From the cell containing the given text, extract its center point as (X, Y) coordinate. 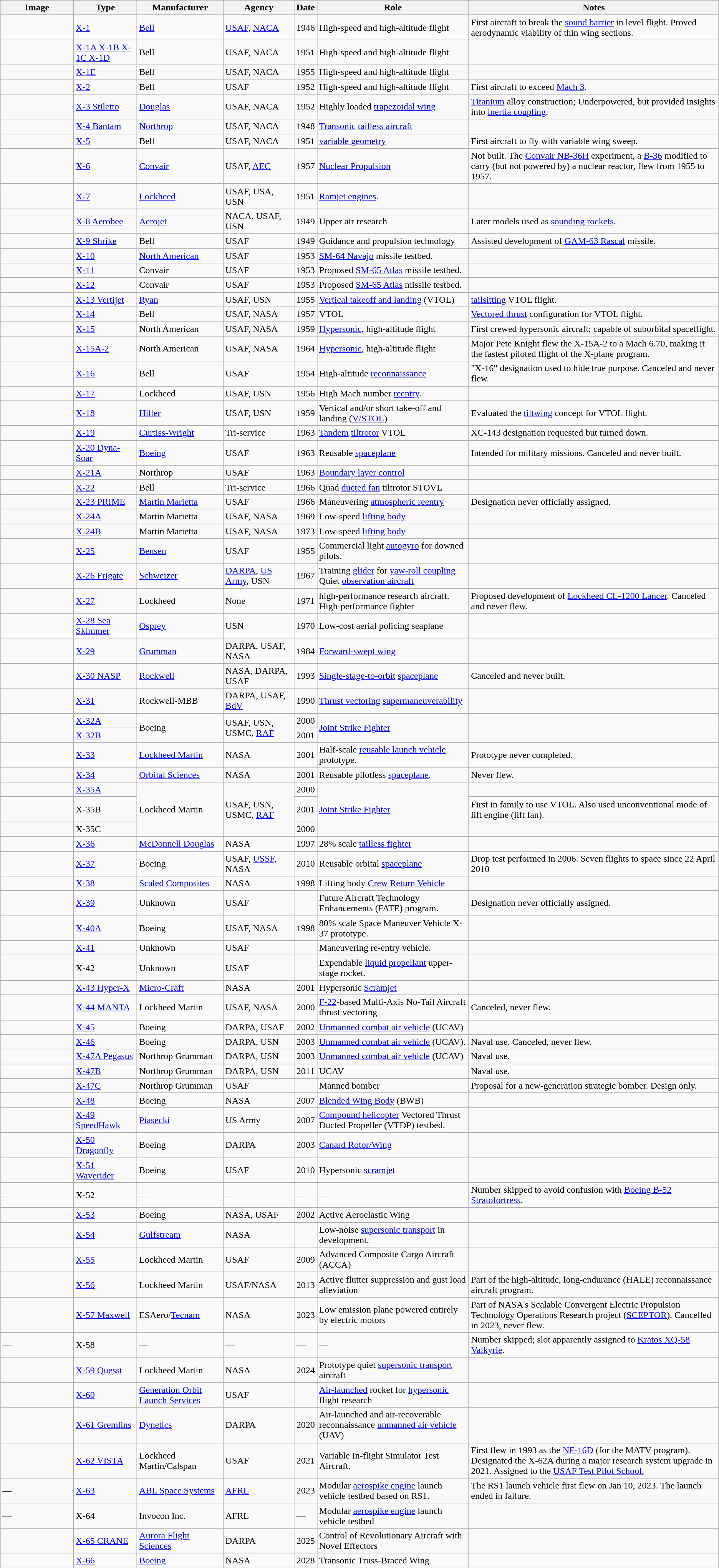
Orbital Sciences (181, 775)
Low emission plane powered entirely by electric motors (393, 1315)
X-20 Dyna-Soar (105, 452)
Training glider for yaw-roll coupling Quiet observation aircraft (393, 576)
Variable In-flight Simulator Test Aircraft. (393, 1460)
First in family to use VTOL. Also used unconventional mode of lift engine (lift fan). (594, 809)
X-1A X-1B X-1C X-1D (105, 52)
2028 (306, 1560)
NASA, USAF (259, 1215)
Major Pete Knight flew the X-15A-2 to a Mach 6.70, making it the fastest piloted flight of the X-plane program. (594, 349)
Agency (259, 8)
Osprey (181, 626)
1948 (306, 126)
X-63 (105, 1490)
Type (105, 8)
2020 (306, 1425)
Highly loaded trapezoidal wing (393, 107)
Manned bomber (393, 1086)
Active Aeroelastic Wing (393, 1215)
X-29 (105, 651)
X-26 Frigate (105, 576)
Upper air research (393, 221)
Commercial light autogyro for downed pilots. (393, 551)
X-54 (105, 1235)
X-32B (105, 735)
USAF, AEC (259, 166)
1967 (306, 576)
X-13 Vertijet (105, 300)
X-12 (105, 285)
X-28 Sea Skimmer (105, 626)
Transonic tailless aircraft (393, 126)
X-4 Bantam (105, 126)
First aircraft to break the sound barrier in level flight. Proved aerodynamic viability of thin wing sections. (594, 28)
USN (259, 626)
X-60 (105, 1395)
X-23 PRIME (105, 502)
Control of Revolutionary Aircraft with Novel Effectors (393, 1540)
Douglas (181, 107)
2025 (306, 1540)
Unmanned combat air vehicle (UCAV). (393, 1042)
X-65 CRANE (105, 1540)
X-8 Aerobee (105, 221)
Hiller (181, 413)
X-64 (105, 1516)
1946 (306, 28)
Advanced Composite Cargo Aircraft (ACCA) (393, 1260)
1973 (306, 531)
Scaled Composites (181, 883)
Evaluated the tiltwing concept for VTOL flight. (594, 413)
28% scale tailless fighter (393, 844)
1970 (306, 626)
X-35A (105, 789)
1990 (306, 701)
X-50 Dragonfly (105, 1145)
Part of the high-altitude, long-endurance (HALE) reconnaissance aircraft program. (594, 1285)
First crewed hypersonic aircraft; capable of suborbital spaceflight. (594, 329)
X-46 (105, 1042)
Tandem tiltrotor VTOL (393, 433)
Curtiss-Wright (181, 433)
X-40A (105, 928)
1964 (306, 349)
1954 (306, 373)
2009 (306, 1260)
X-16 (105, 373)
Date (306, 8)
Air-launched rocket for hypersonic flight research (393, 1395)
Image (37, 8)
X-19 (105, 433)
X-9 Shrike (105, 241)
X-35C (105, 829)
Ryan (181, 300)
X-6 (105, 166)
ABL Space Systems (181, 1490)
NASA, DARPA, USAF (259, 676)
X-36 (105, 844)
high-performance research aircraft. High-performance fighter (393, 601)
X-39 (105, 903)
X-52 (105, 1195)
X-21A (105, 472)
Not built. The Convair NB-36H experiment, a B-36 modified to carry (but not powered by) a nuclear reactor, flew from 1955 to 1957. (594, 166)
"X-16" designation used to hide true purpose. Canceled and never flew. (594, 373)
X-47B (105, 1071)
Rockwell-MBB (181, 701)
X-58 (105, 1345)
Dynetics (181, 1425)
Active flutter suppression and gust load alleviation (393, 1285)
Canceled, never flew. (594, 1007)
Half-scale reusable launch vehicle prototype. (393, 755)
1997 (306, 844)
Canard Rotor/Wing (393, 1145)
X-14 (105, 314)
X-24A (105, 516)
Prototype never completed. (594, 755)
Boundary layer control (393, 472)
DARPA, USAF (259, 1027)
X-53 (105, 1215)
McDonnell Douglas (181, 844)
X-43 Hyper-X (105, 988)
Notes (594, 8)
1956 (306, 393)
X-66 (105, 1560)
Reusable pilotless spaceplane. (393, 775)
X-47C (105, 1086)
DARPA, US Army, USN (259, 576)
Vertical and/or short take-off and landing (V/STOL) (393, 413)
Low-noise supersonic transport in development. (393, 1235)
X-11 (105, 270)
First aircraft to fly with variable wing sweep. (594, 141)
X-61 Gremlins (105, 1425)
Guidance and propulsion technology (393, 241)
X-33 (105, 755)
Blended Wing Body (BWB) (393, 1100)
Micro-Craft (181, 988)
X-49 SpeedHawk (105, 1120)
First aircraft to exceed Mach 3. (594, 87)
Modular aerospike engine launch vehicle testbed (393, 1516)
Assisted development of GAM-63 Rascal missile. (594, 241)
X-41 (105, 948)
X-17 (105, 393)
VTOL (393, 314)
1993 (306, 676)
Schweizer (181, 576)
Intended for military missions. Canceled and never built. (594, 452)
X-15A-2 (105, 349)
Expendable liquid propellant upper-stage rocket. (393, 968)
Invocon Inc. (181, 1516)
The RS1 launch vehicle first flew on Jan 10, 2023. The launch ended in failure. (594, 1490)
Quad ducted fan tiltrotor STOVL (393, 487)
USAF, USSF, NASA (259, 864)
X-44 MANTA (105, 1007)
1971 (306, 601)
Future Aircraft Technology Enhancements (FATE) program. (393, 903)
Hypersonic Scramjet (393, 988)
X-18 (105, 413)
X-30 NASP (105, 676)
X-38 (105, 883)
Gulfstream (181, 1235)
X-31 (105, 701)
High-altitude reconnaissance (393, 373)
Canceled and never built. (594, 676)
Nuclear Propulsion (393, 166)
X-24B (105, 531)
USAF/NASA (259, 1285)
Modular aerospike engine launch vehicle testbed based on RS1. (393, 1490)
X-51 Waverider (105, 1170)
Hypersonic scramjet (393, 1170)
Rockwell (181, 676)
X-25 (105, 551)
Aurora Flight Sciences (181, 1540)
1969 (306, 516)
SM-64 Navajo missile testbed. (393, 255)
Low-cost aerial policing seaplane (393, 626)
Single-stage-to-orbit spaceplane (393, 676)
USAF, USA, USN (259, 196)
X-3 Stiletto (105, 107)
DARPA, USAF, BdV (259, 701)
Later models used as sounding rockets. (594, 221)
Reusable orbital spaceplane (393, 864)
Reusable spaceplane (393, 452)
X-55 (105, 1260)
X-1E (105, 72)
X-27 (105, 601)
Number skipped to avoid confusion with Boeing B-52 Stratofortress. (594, 1195)
X-62 VISTA (105, 1460)
DARPA, USAF, NASA (259, 651)
X-32A (105, 721)
X-59 Quesst (105, 1370)
Prototype quiet supersonic transport aircraft (393, 1370)
Maneuvering atmospheric reentry (393, 502)
1984 (306, 651)
Never flew. (594, 775)
F-22-based Multi-Axis No-Tail Aircraft thrust vectoring (393, 1007)
Piasecki (181, 1120)
2021 (306, 1460)
variable geometry (393, 141)
X-48 (105, 1100)
Vectored thrust configuration for VTOL flight. (594, 314)
X-2 (105, 87)
tailsitting VTOL flight. (594, 300)
Role (393, 8)
80% scale Space Maneuver Vehicle X-37 prototype. (393, 928)
Grumman (181, 651)
Maneuvering re-entry vehicle. (393, 948)
X-22 (105, 487)
X-56 (105, 1285)
2013 (306, 1285)
XC-143 designation requested but turned down. (594, 433)
Ramjet engines. (393, 196)
Vertical takeoff and landing (VTOL) (393, 300)
X-10 (105, 255)
ESAero/Tecnam (181, 1315)
Proposed development of Lockheed CL-1200 Lancer. Canceled and never flew. (594, 601)
Lockheed Martin/Calspan (181, 1460)
Lifting body Crew Return Vehicle (393, 883)
Part of NASA's Scalable Convergent Electric Propulsion Technology Operations Research project (SCEPTOR). Cancelled in 2023, never flew. (594, 1315)
Naval use. Canceled, never flew. (594, 1042)
Bensen (181, 551)
Titanium alloy construction; Underpowered, but provided insights into inertia coupling. (594, 107)
X-47A Pegasus (105, 1056)
Number skipped; slot apparently assigned to Kratos XQ-58 Valkyrie. (594, 1345)
Aerojet (181, 221)
X-35B (105, 809)
Transonic Truss-Braced Wing (393, 1560)
Proposal for a new-generation strategic bomber. Design only. (594, 1086)
Forward-swept wing (393, 651)
X-7 (105, 196)
None (259, 601)
X-15 (105, 329)
US Army (259, 1120)
X-42 (105, 968)
UCAV (393, 1071)
X-5 (105, 141)
Thrust vectoring supermaneuverability (393, 701)
Air-launched and air-recoverable reconnaissance unmanned air vehicle (UAV) (393, 1425)
Compound helicopter Vectored Thrust Ducted Propeller (VTDP) testbed. (393, 1120)
Manufacturer (181, 8)
High Mach number reentry. (393, 393)
X-45 (105, 1027)
X-57 Maxwell (105, 1315)
2011 (306, 1071)
X-1 (105, 28)
2024 (306, 1370)
NACA, USAF, USN (259, 221)
Generation Orbit Launch Services (181, 1395)
X-37 (105, 864)
X-34 (105, 775)
Drop test performed in 2006. Seven flights to space since 22 April 2010 (594, 864)
